For the text-containing cell, return its midpoint in (x, y) coordinate format. 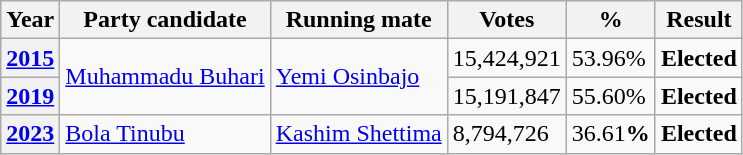
15,191,847 (506, 96)
2019 (30, 96)
Party candidate (165, 20)
Votes (506, 20)
2023 (30, 134)
Year (30, 20)
Muhammadu Buhari (165, 77)
Running mate (358, 20)
Bola Tinubu (165, 134)
2015 (30, 58)
8,794,726 (506, 134)
53.96% (610, 58)
% (610, 20)
36.61% (610, 134)
55.60% (610, 96)
Result (698, 20)
15,424,921 (506, 58)
Yemi Osinbajo (358, 77)
Kashim Shettima (358, 134)
